Output the (X, Y) coordinate of the center of the cell containing the given text.  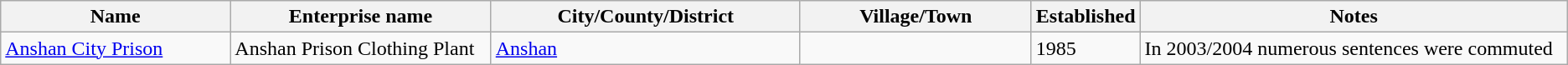
Village/Town (916, 17)
Anshan Prison Clothing Plant (360, 48)
Notes (1354, 17)
1985 (1086, 48)
In 2003/2004 numerous sentences were commuted (1354, 48)
Name (116, 17)
Anshan (645, 48)
Enterprise name (360, 17)
Established (1086, 17)
City/County/District (645, 17)
Anshan City Prison (116, 48)
